Determine the [X, Y] coordinate at the center of the cell enclosing the given text.  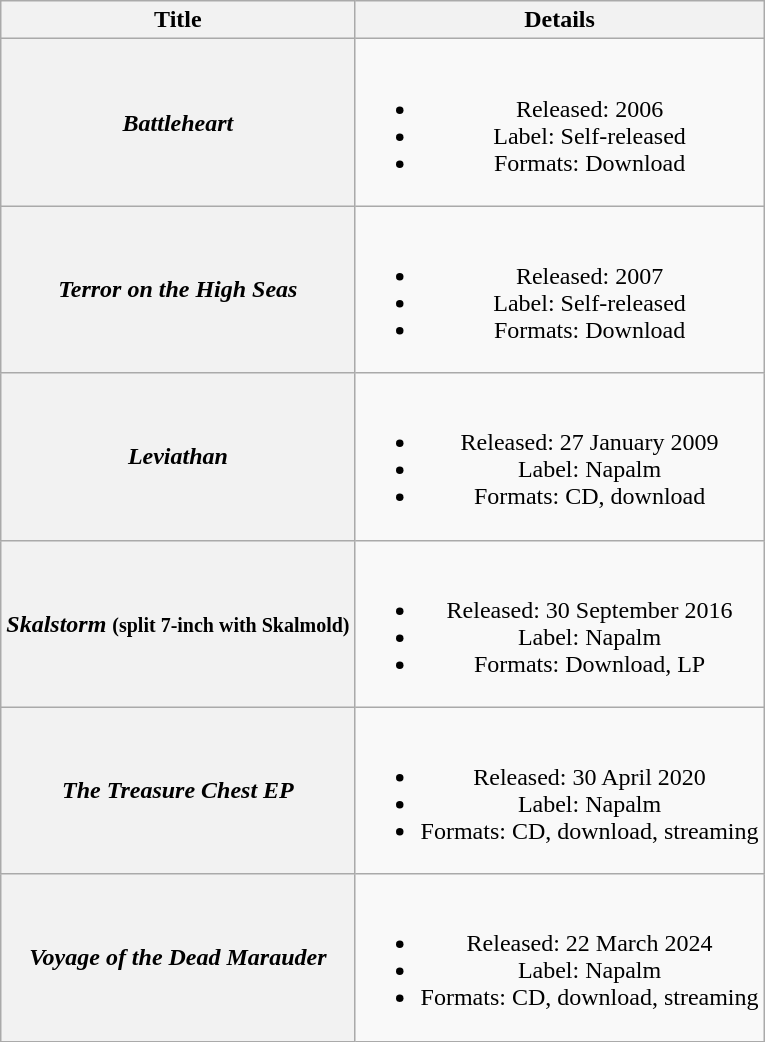
Details [560, 20]
Released: 30 April 2020Label: NapalmFormats: CD, download, streaming [560, 790]
Released: 2007Label: Self-releasedFormats: Download [560, 290]
Skalstorm (split 7-inch with Skalmold) [178, 624]
The Treasure Chest EP [178, 790]
Terror on the High Seas [178, 290]
Battleheart [178, 122]
Released: 27 January 2009Label: NapalmFormats: CD, download [560, 456]
Leviathan [178, 456]
Released: 2006Label: Self-releasedFormats: Download [560, 122]
Released: 30 September 2016Label: NapalmFormats: Download, LP [560, 624]
Released: 22 March 2024Label: NapalmFormats: CD, download, streaming [560, 958]
Title [178, 20]
Voyage of the Dead Marauder [178, 958]
